Scan for the cell matching the given text and deliver its [X, Y] coordinate at center. 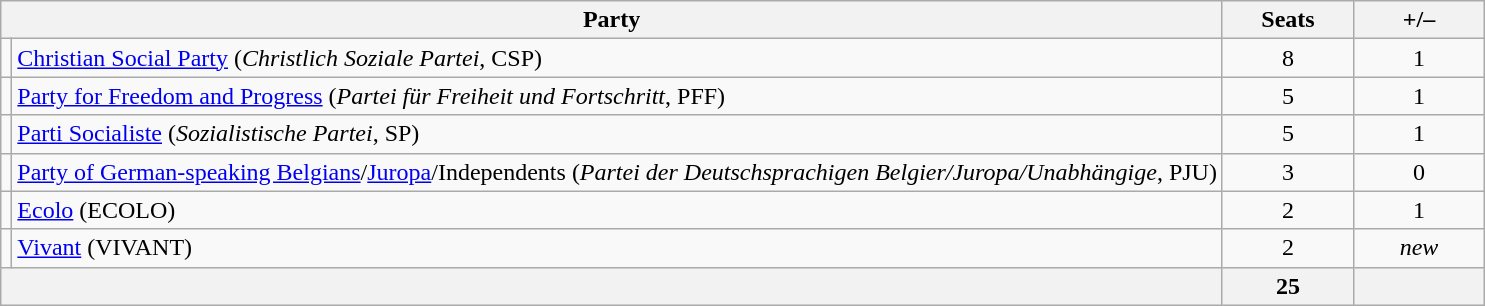
+/– [1418, 20]
Christian Social Party (Christlich Soziale Partei, CSP) [618, 58]
Vivant (VIVANT) [618, 248]
Ecolo (ECOLO) [618, 210]
Seats [1288, 20]
Party of German-speaking Belgians/Juropa/Independents (Partei der Deutschsprachigen Belgier/Juropa/Unabhängige, PJU) [618, 172]
Parti Socialiste (Sozialistische Partei, SP) [618, 134]
Party [612, 20]
8 [1288, 58]
3 [1288, 172]
25 [1288, 286]
0 [1418, 172]
new [1418, 248]
Party for Freedom and Progress (Partei für Freiheit und Fortschritt, PFF) [618, 96]
